Return [x, y] of the center of cell containing provided text 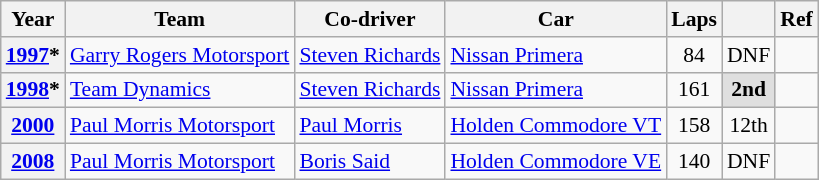
Boris Said [370, 162]
Holden Commodore VT [556, 126]
Year [33, 19]
161 [694, 90]
Holden Commodore VE [556, 162]
2nd [748, 90]
Car [556, 19]
Garry Rogers Motorsport [180, 55]
158 [694, 126]
140 [694, 162]
Team Dynamics [180, 90]
Paul Morris [370, 126]
2000 [33, 126]
Laps [694, 19]
12th [748, 126]
84 [694, 55]
2008 [33, 162]
Co-driver [370, 19]
1998* [33, 90]
Team [180, 19]
Ref [796, 19]
1997* [33, 55]
